Search for the cell housing the specified text and yield its (x, y) center coordinate. 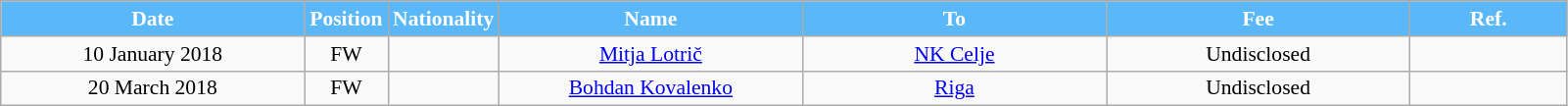
Date (153, 19)
To (954, 19)
Ref. (1489, 19)
Riga (954, 88)
20 March 2018 (153, 88)
Mitja Lotrič (650, 54)
NK Celje (954, 54)
Name (650, 19)
Position (347, 19)
Fee (1259, 19)
Nationality (443, 19)
10 January 2018 (153, 54)
Bohdan Kovalenko (650, 88)
